Find where the given text appears and provide that cell's center as (X, Y) coordinate. 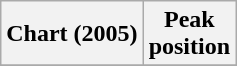
Peakposition (189, 34)
Chart (2005) (72, 34)
